Pinpoint the cell where the given text exists, returning its [X, Y] midpoint coordinate. 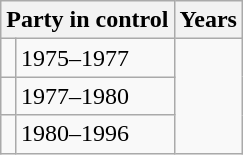
1975–1977 [94, 58]
Party in control [88, 20]
Years [208, 20]
1980–1996 [94, 134]
1977–1980 [94, 96]
